Scan for the cell matching the given text and deliver its (X, Y) coordinate at center. 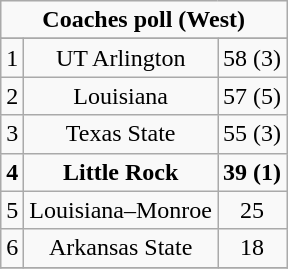
Little Rock (121, 172)
Louisiana–Monroe (121, 210)
39 (1) (252, 172)
3 (12, 134)
2 (12, 96)
55 (3) (252, 134)
1 (12, 58)
18 (252, 248)
5 (12, 210)
6 (12, 248)
Louisiana (121, 96)
UT Arlington (121, 58)
58 (3) (252, 58)
Coaches poll (West) (144, 20)
Arkansas State (121, 248)
25 (252, 210)
Texas State (121, 134)
57 (5) (252, 96)
4 (12, 172)
